Find where the given text appears and provide that cell's center as (x, y) coordinate. 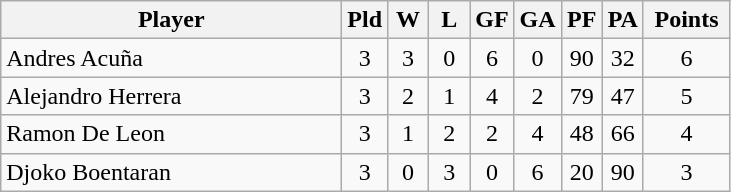
20 (582, 172)
48 (582, 134)
32 (622, 58)
66 (622, 134)
Points (686, 20)
PF (582, 20)
Djoko Boentaran (172, 172)
W (408, 20)
GA (538, 20)
L (450, 20)
GF (492, 20)
Alejandro Herrera (172, 96)
Andres Acuña (172, 58)
PA (622, 20)
5 (686, 96)
47 (622, 96)
Ramon De Leon (172, 134)
79 (582, 96)
Pld (365, 20)
Player (172, 20)
